Locate the cell with the specified text and output its (X, Y) center coordinate. 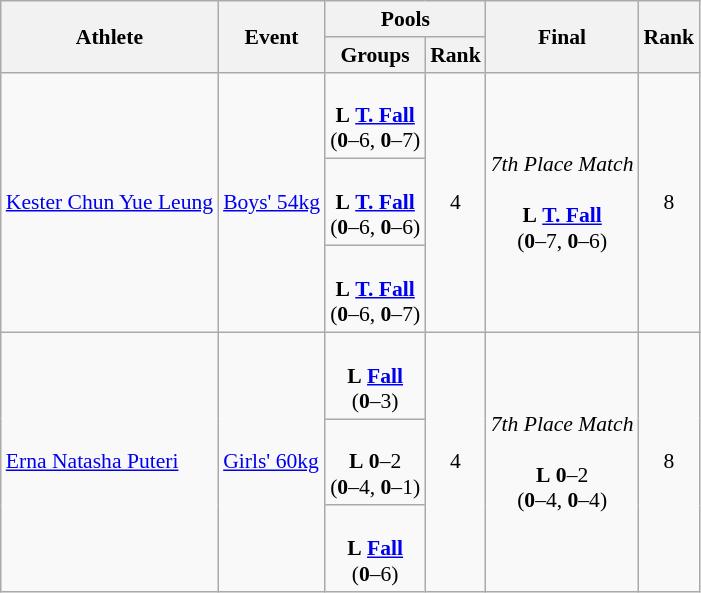
Girls' 60kg (272, 462)
Kester Chun Yue Leung (110, 202)
Event (272, 36)
Final (562, 36)
Boys' 54kg (272, 202)
Erna Natasha Puteri (110, 462)
L Fall(0–3) (375, 376)
L Fall(0–6) (375, 550)
7th Place MatchL T. Fall(0–7, 0–6) (562, 202)
Pools (406, 19)
L T. Fall(0–6, 0–6) (375, 202)
L 0–2(0–4, 0–1) (375, 462)
Groups (375, 55)
7th Place MatchL 0–2(0–4, 0–4) (562, 462)
Athlete (110, 36)
